For the text-containing cell, return its midpoint in [x, y] coordinate format. 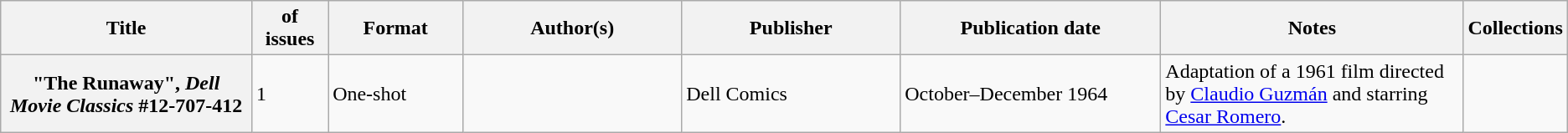
"The Runaway", Dell Movie Classics #12-707-412 [126, 94]
Publisher [791, 28]
Author(s) [573, 28]
Publication date [1030, 28]
1 [290, 94]
of issues [290, 28]
One-shot [395, 94]
Adaptation of a 1961 film directed by Claudio Guzmán and starring Cesar Romero. [1312, 94]
Format [395, 28]
October–December 1964 [1030, 94]
Title [126, 28]
Notes [1312, 28]
Collections [1515, 28]
Dell Comics [791, 94]
